Scan for the cell matching the given text and deliver its (X, Y) coordinate at center. 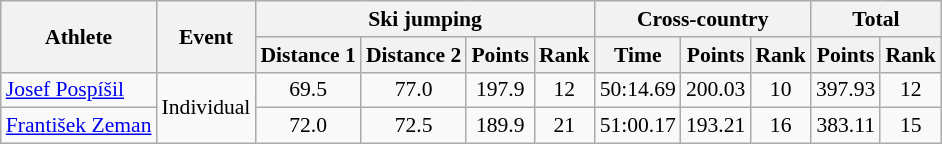
Cross-country (703, 19)
Event (206, 36)
50:14.69 (638, 90)
77.0 (414, 90)
69.5 (308, 90)
Time (638, 55)
189.9 (500, 126)
51:00.17 (638, 126)
10 (780, 90)
397.93 (846, 90)
Ski jumping (424, 19)
193.21 (716, 126)
72.5 (414, 126)
Distance 2 (414, 55)
Josef Pospíšil (79, 90)
15 (910, 126)
Total (876, 19)
21 (564, 126)
72.0 (308, 126)
Distance 1 (308, 55)
197.9 (500, 90)
Individual (206, 108)
Athlete (79, 36)
383.11 (846, 126)
200.03 (716, 90)
16 (780, 126)
František Zeman (79, 126)
